Locate the cell with the specified text and output its (x, y) center coordinate. 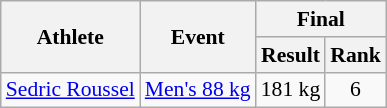
Athlete (70, 36)
Event (198, 36)
Men's 88 kg (198, 90)
Final (321, 19)
6 (356, 90)
Rank (356, 55)
181 kg (290, 90)
Sedric Roussel (70, 90)
Result (290, 55)
